From the cell containing the given text, extract its center point as (X, Y) coordinate. 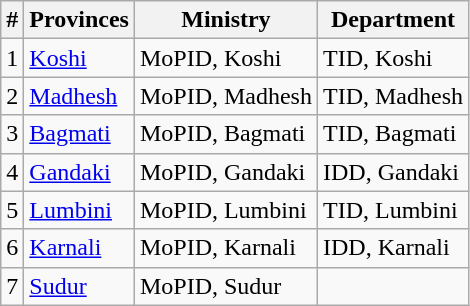
# (12, 20)
MoPID, Karnali (226, 248)
TID, Madhesh (392, 96)
MoPID, Koshi (226, 58)
MoPID, Lumbini (226, 210)
Department (392, 20)
MoPID, Gandaki (226, 172)
TID, Lumbini (392, 210)
Madhesh (80, 96)
Ministry (226, 20)
IDD, Karnali (392, 248)
1 (12, 58)
3 (12, 134)
Karnali (80, 248)
4 (12, 172)
IDD, Gandaki (392, 172)
Gandaki (80, 172)
7 (12, 286)
MoPID, Madhesh (226, 96)
MoPID, Sudur (226, 286)
Bagmati (80, 134)
Koshi (80, 58)
Sudur (80, 286)
TID, Bagmati (392, 134)
2 (12, 96)
6 (12, 248)
TID, Koshi (392, 58)
5 (12, 210)
Provinces (80, 20)
MoPID, Bagmati (226, 134)
Lumbini (80, 210)
